Scan for the cell matching the given text and deliver its (X, Y) coordinate at center. 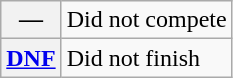
DNF (31, 58)
Did not finish (146, 58)
— (31, 20)
Did not compete (146, 20)
